Identify which cell holds the provided text, then report its (X, Y) central coordinate. 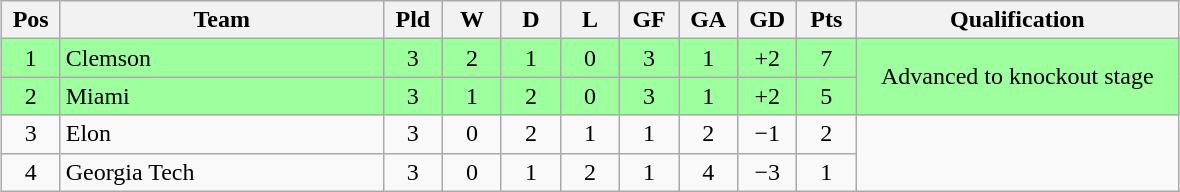
7 (826, 58)
Pos (30, 20)
GF (650, 20)
Team (222, 20)
L (590, 20)
Pts (826, 20)
Qualification (1018, 20)
Pld (412, 20)
Clemson (222, 58)
−3 (768, 172)
GA (708, 20)
Miami (222, 96)
Elon (222, 134)
Advanced to knockout stage (1018, 77)
W (472, 20)
5 (826, 96)
−1 (768, 134)
D (530, 20)
Georgia Tech (222, 172)
GD (768, 20)
